Return the (X, Y) coordinate for the center point of the cell that contains the specified text.  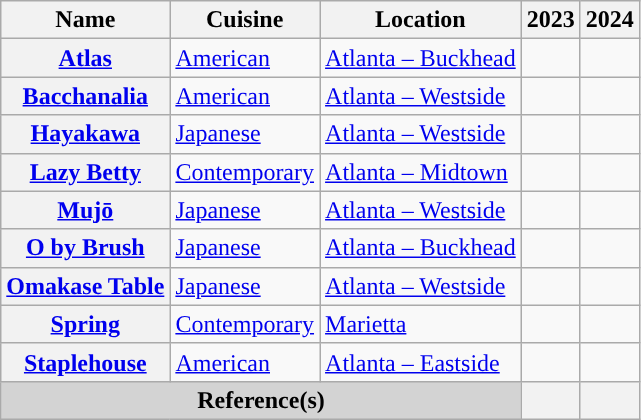
Reference(s) (261, 400)
Atlanta – Midtown (421, 172)
Location (421, 20)
2023 (550, 20)
Name (86, 20)
Atlanta – Eastside (421, 362)
Marietta (421, 324)
2024 (610, 20)
Spring (86, 324)
Staplehouse (86, 362)
Cuisine (245, 20)
Hayakawa (86, 134)
Omakase Table (86, 286)
Lazy Betty (86, 172)
O by Brush (86, 248)
Atlas (86, 58)
Bacchanalia (86, 96)
Mujō (86, 210)
